Identify which cell holds the provided text, then report its [X, Y] central coordinate. 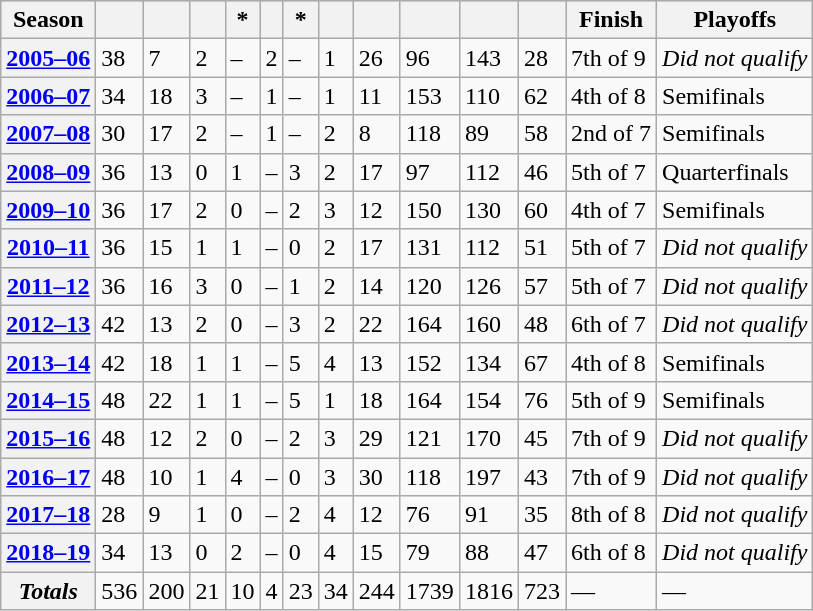
8th of 8 [612, 515]
8 [376, 134]
723 [542, 591]
2012–13 [48, 324]
2013–14 [48, 362]
67 [542, 362]
88 [488, 553]
1816 [488, 591]
97 [430, 172]
160 [488, 324]
7 [166, 58]
2014–15 [48, 400]
96 [430, 58]
2006–07 [48, 96]
121 [430, 438]
134 [488, 362]
45 [542, 438]
244 [376, 591]
5th of 9 [612, 400]
47 [542, 553]
150 [430, 210]
110 [488, 96]
26 [376, 58]
4th of 7 [612, 210]
2008–09 [48, 172]
9 [166, 515]
130 [488, 210]
60 [542, 210]
200 [166, 591]
2009–10 [48, 210]
57 [542, 286]
46 [542, 172]
197 [488, 477]
1739 [430, 591]
153 [430, 96]
126 [488, 286]
Totals [48, 591]
16 [166, 286]
2010–11 [48, 248]
2018–19 [48, 553]
536 [120, 591]
91 [488, 515]
Season [48, 20]
2016–17 [48, 477]
152 [430, 362]
Playoffs [735, 20]
11 [376, 96]
131 [430, 248]
143 [488, 58]
89 [488, 134]
14 [376, 286]
2015–16 [48, 438]
79 [430, 553]
2nd of 7 [612, 134]
2011–12 [48, 286]
6th of 7 [612, 324]
43 [542, 477]
29 [376, 438]
2017–18 [48, 515]
21 [208, 591]
35 [542, 515]
62 [542, 96]
2007–08 [48, 134]
2005–06 [48, 58]
Quarterfinals [735, 172]
23 [300, 591]
Finish [612, 20]
51 [542, 248]
170 [488, 438]
38 [120, 58]
154 [488, 400]
58 [542, 134]
120 [430, 286]
6th of 8 [612, 553]
